Detect which cell encompasses the target text, then output its (X, Y) center coordinate. 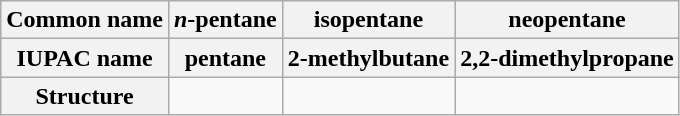
2,2-dimethylpropane (568, 58)
neopentane (568, 20)
2-methylbutane (368, 58)
Common name (85, 20)
pentane (225, 58)
n-pentane (225, 20)
IUPAC name (85, 58)
isopentane (368, 20)
Structure (85, 96)
